Locate the cell with the specified text and output its (x, y) center coordinate. 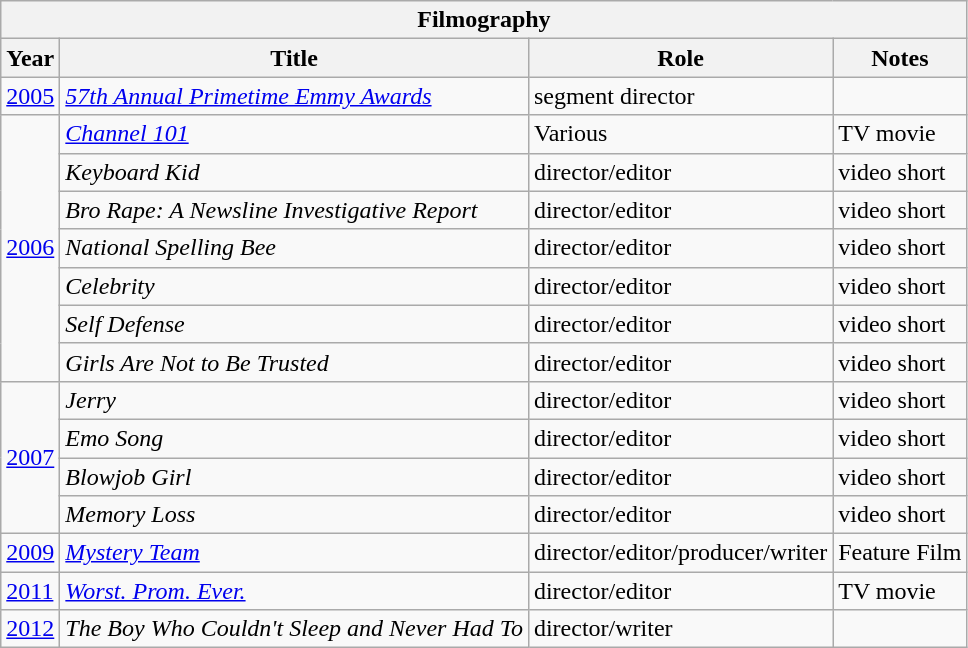
Bro Rape: A Newsline Investigative Report (294, 210)
Memory Loss (294, 515)
2005 (30, 96)
Emo Song (294, 438)
57th Annual Primetime Emmy Awards (294, 96)
director/writer (680, 629)
Filmography (484, 20)
Blowjob Girl (294, 477)
2006 (30, 248)
segment director (680, 96)
Notes (900, 58)
Year (30, 58)
The Boy Who Couldn't Sleep and Never Had To (294, 629)
2011 (30, 591)
National Spelling Bee (294, 248)
Role (680, 58)
Celebrity (294, 286)
Self Defense (294, 324)
Channel 101 (294, 134)
Keyboard Kid (294, 172)
2009 (30, 553)
Various (680, 134)
Feature Film (900, 553)
2007 (30, 457)
2012 (30, 629)
Worst. Prom. Ever. (294, 591)
Jerry (294, 400)
Girls Are Not to Be Trusted (294, 362)
Title (294, 58)
Mystery Team (294, 553)
director/editor/producer/writer (680, 553)
